Identify which cell holds the provided text, then report its (X, Y) central coordinate. 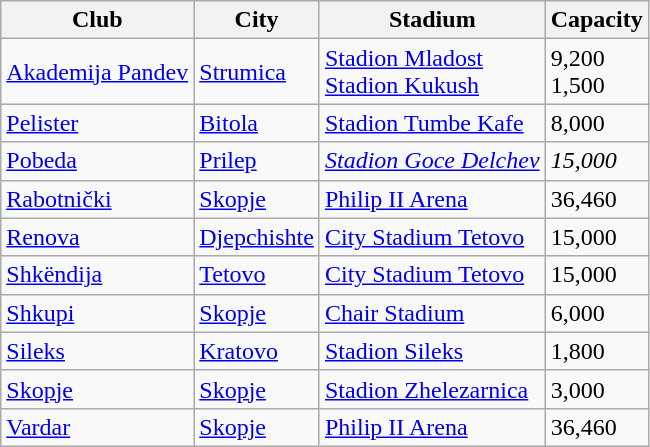
City (257, 20)
Akademija Pandev (98, 72)
Vardar (98, 427)
Rabotnički (98, 199)
Tetovo (257, 275)
Djepchishte (257, 237)
Stadium (432, 20)
Club (98, 20)
Pobeda (98, 161)
Stadion Sileks (432, 351)
Stadion Goce Delchev (432, 161)
Shkëndija (98, 275)
Renova (98, 237)
3,000 (596, 389)
9,2001,500 (596, 72)
Stadion MladostStadion Kukush (432, 72)
1,800 (596, 351)
Chair Stadium (432, 313)
Prilep (257, 161)
Shkupi (98, 313)
Strumica (257, 72)
Bitola (257, 123)
Stadion Zhelezarnica (432, 389)
Kratovo (257, 351)
Stadion Tumbe Kafe (432, 123)
Pelister (98, 123)
8,000 (596, 123)
6,000 (596, 313)
Capacity (596, 20)
Sileks (98, 351)
